Output the [x, y] coordinate of the center of the cell containing the given text.  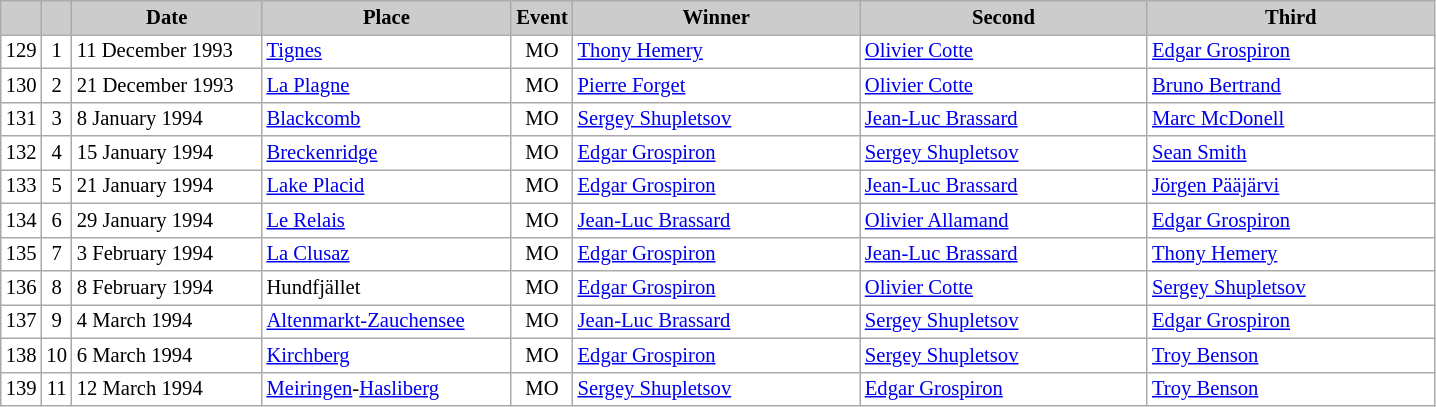
138 [22, 355]
11 [56, 389]
Meiringen-Hasliberg [387, 389]
136 [22, 287]
21 December 1993 [167, 85]
131 [22, 119]
Le Relais [387, 220]
Second [1004, 17]
4 [56, 153]
8 February 1994 [167, 287]
29 January 1994 [167, 220]
2 [56, 85]
Sean Smith [1290, 153]
Kirchberg [387, 355]
3 [56, 119]
132 [22, 153]
10 [56, 355]
137 [22, 321]
5 [56, 186]
Hundfjället [387, 287]
7 [56, 254]
130 [22, 85]
Bruno Bertrand [1290, 85]
Marc McDonell [1290, 119]
15 January 1994 [167, 153]
Event [542, 17]
1 [56, 51]
11 December 1993 [167, 51]
Winner [716, 17]
La Clusaz [387, 254]
Tignes [387, 51]
Blackcomb [387, 119]
139 [22, 389]
21 January 1994 [167, 186]
Lake Placid [387, 186]
Altenmarkt-Zauchensee [387, 321]
6 March 1994 [167, 355]
135 [22, 254]
Place [387, 17]
134 [22, 220]
La Plagne [387, 85]
9 [56, 321]
133 [22, 186]
8 January 1994 [167, 119]
Third [1290, 17]
Breckenridge [387, 153]
Jörgen Pääjärvi [1290, 186]
Pierre Forget [716, 85]
Date [167, 17]
4 March 1994 [167, 321]
8 [56, 287]
12 March 1994 [167, 389]
Olivier Allamand [1004, 220]
129 [22, 51]
3 February 1994 [167, 254]
6 [56, 220]
